Search for the cell housing the specified text and yield its (X, Y) center coordinate. 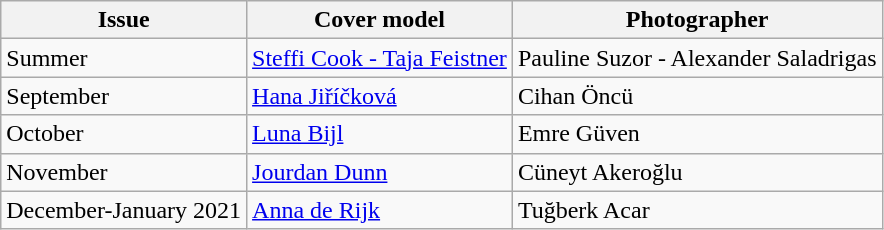
Cihan Öncü (697, 96)
Steffi Cook - Taja Feistner (380, 58)
November (124, 172)
Emre Güven (697, 134)
October (124, 134)
Anna de Rijk (380, 210)
Jourdan Dunn (380, 172)
Pauline Suzor - Alexander Saladrigas (697, 58)
Summer (124, 58)
Tuğberk Acar (697, 210)
Cover model (380, 20)
Hana Jiříčková (380, 96)
Cüneyt Akeroğlu (697, 172)
Issue (124, 20)
September (124, 96)
December-January 2021 (124, 210)
Photographer (697, 20)
Luna Bijl (380, 134)
